Return the (X, Y) coordinate for the center point of the cell that contains the specified text.  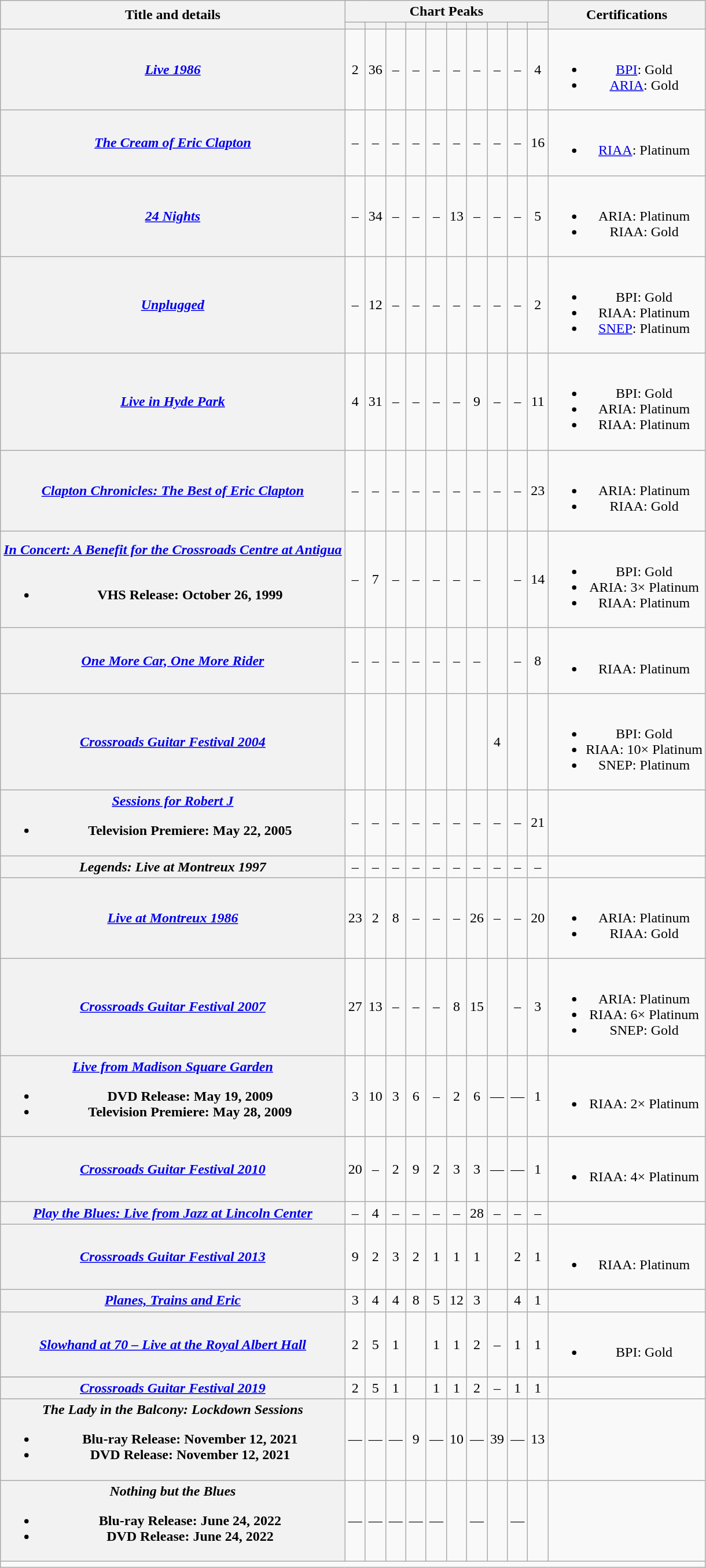
Planes, Trains and Eric (172, 1300)
21 (538, 822)
BPI: GoldARIA: 3× PlatinumRIAA: Platinum (627, 579)
Legends: Live at Montreux 1997 (172, 867)
Title and details (172, 15)
RIAA: 4× Platinum (627, 1170)
Live 1986 (172, 69)
27 (355, 1008)
The Lady in the Balcony: Lockdown SessionsBlu-ray Release: November 12, 2021DVD Release: November 12, 2021 (172, 1439)
Crossroads Guitar Festival 2007 (172, 1008)
14 (538, 579)
Certifications (627, 15)
Crossroads Guitar Festival 2019 (172, 1388)
Crossroads Guitar Festival 2004 (172, 741)
The Cream of Eric Clapton (172, 142)
Live in Hyde Park (172, 402)
11 (538, 402)
Crossroads Guitar Festival 2010 (172, 1170)
Chart Peaks (447, 12)
ARIA: PlatinumRIAA: 6× PlatinumSNEP: Gold (627, 1008)
Nothing but the BluesBlu-ray Release: June 24, 2022DVD Release: June 24, 2022 (172, 1521)
BPI: GoldRIAA: 10× PlatinumSNEP: Platinum (627, 741)
36 (375, 69)
26 (477, 918)
Slowhand at 70 – Live at the Royal Albert Hall (172, 1344)
28 (477, 1213)
34 (375, 216)
16 (538, 142)
BPI: GoldARIA: PlatinumRIAA: Platinum (627, 402)
15 (477, 1008)
One More Car, One More Rider (172, 660)
In Concert: A Benefit for the Crossroads Centre at AntiguaVHS Release: October 26, 1999 (172, 579)
Clapton Chronicles: The Best of Eric Clapton (172, 490)
BPI: GoldRIAA: PlatinumSNEP: Platinum (627, 305)
Play the Blues: Live from Jazz at Lincoln Center (172, 1213)
7 (375, 579)
Sessions for Robert JTelevision Premiere: May 22, 2005 (172, 822)
39 (498, 1439)
24 Nights (172, 216)
BPI: Gold (627, 1344)
Live at Montreux 1986 (172, 918)
BPI: GoldARIA: Gold (627, 69)
Unplugged (172, 305)
RIAA: 2× Platinum (627, 1096)
Crossroads Guitar Festival 2013 (172, 1256)
Live from Madison Square GardenDVD Release: May 19, 2009Television Premiere: May 28, 2009 (172, 1096)
31 (375, 402)
